Extract the [X, Y] coordinate from the center of the cell holding the provided text.  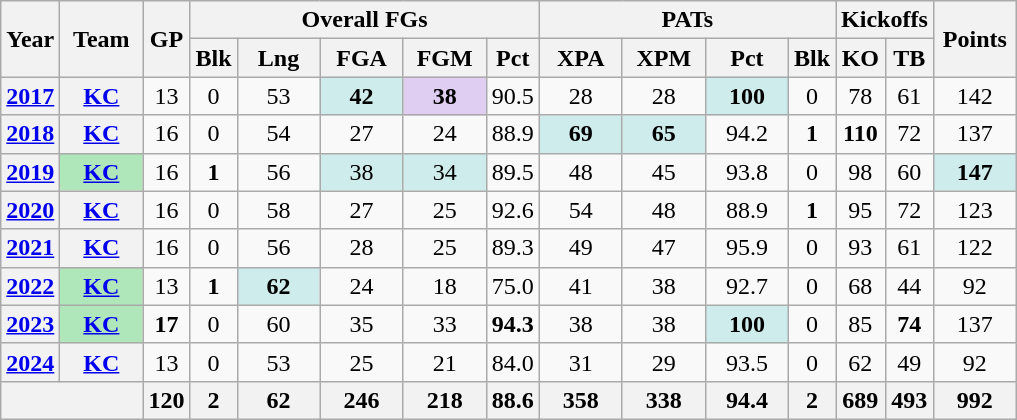
FGA [362, 58]
GP [166, 39]
122 [974, 248]
21 [444, 362]
98 [861, 172]
42 [362, 96]
KO [861, 58]
68 [861, 286]
246 [362, 400]
110 [861, 134]
31 [580, 362]
74 [909, 324]
2024 [30, 362]
93.8 [746, 172]
47 [664, 248]
93.5 [746, 362]
94.3 [512, 324]
XPA [580, 58]
2021 [30, 248]
Overall FGs [364, 20]
94.4 [746, 400]
34 [444, 172]
65 [664, 134]
338 [664, 400]
Points [974, 39]
95.9 [746, 248]
90.5 [512, 96]
2019 [30, 172]
35 [362, 324]
18 [444, 286]
44 [909, 286]
992 [974, 400]
2022 [30, 286]
95 [861, 210]
Team [102, 39]
93 [861, 248]
78 [861, 96]
358 [580, 400]
2018 [30, 134]
XPM [664, 58]
41 [580, 286]
92.7 [746, 286]
TB [909, 58]
84.0 [512, 362]
2017 [30, 96]
69 [580, 134]
2023 [30, 324]
Kickoffs [885, 20]
Lng [278, 58]
29 [664, 362]
Year [30, 39]
89.5 [512, 172]
33 [444, 324]
17 [166, 324]
147 [974, 172]
85 [861, 324]
142 [974, 96]
123 [974, 210]
88.6 [512, 400]
45 [664, 172]
58 [278, 210]
FGM [444, 58]
89.3 [512, 248]
493 [909, 400]
75.0 [512, 286]
92.6 [512, 210]
94.2 [746, 134]
218 [444, 400]
2020 [30, 210]
PATs [687, 20]
120 [166, 400]
689 [861, 400]
